Find where the given text appears and provide that cell's center as [X, Y] coordinate. 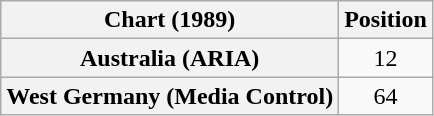
Australia (ARIA) [170, 58]
64 [386, 96]
Chart (1989) [170, 20]
Position [386, 20]
West Germany (Media Control) [170, 96]
12 [386, 58]
